Return (X, Y) of the center of cell containing provided text 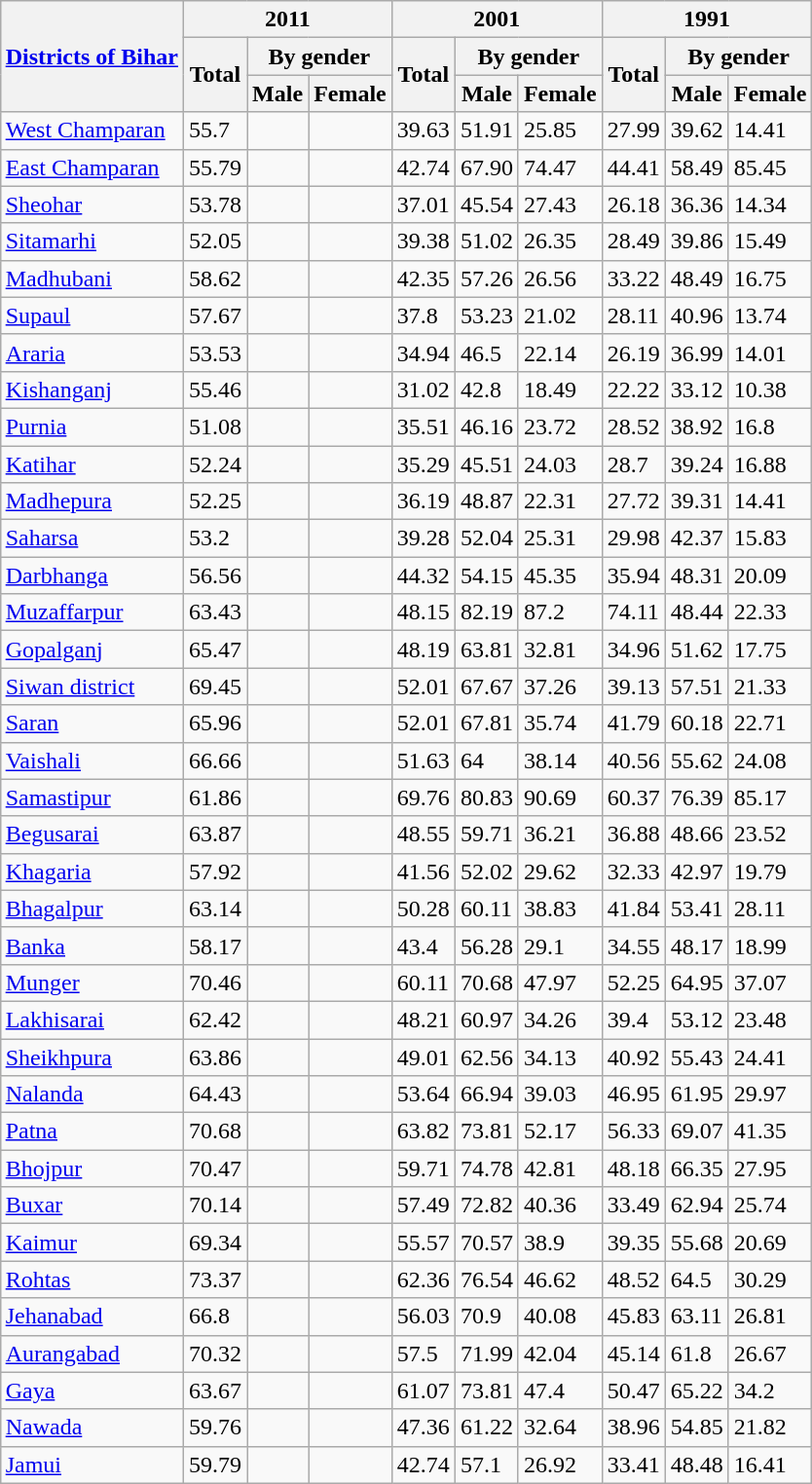
25.74 (770, 1206)
41.84 (633, 909)
39.28 (423, 538)
63.43 (216, 612)
58.62 (216, 278)
50.47 (633, 1391)
46.95 (633, 1094)
65.22 (697, 1391)
39.86 (697, 241)
14.34 (770, 204)
48.18 (633, 1169)
56.56 (216, 575)
62.94 (697, 1206)
74.11 (633, 612)
87.2 (560, 612)
24.08 (770, 761)
Saran (92, 723)
48.49 (697, 278)
25.31 (560, 538)
48.52 (633, 1280)
10.38 (770, 390)
39.13 (633, 686)
51.62 (697, 649)
22.14 (560, 352)
36.88 (633, 835)
55.79 (216, 167)
66.94 (487, 1094)
Siwan district (92, 686)
57.67 (216, 315)
53.78 (216, 204)
Patna (92, 1132)
Vaishali (92, 761)
39.62 (697, 130)
35.94 (633, 575)
34.55 (633, 946)
28.7 (633, 464)
65.96 (216, 723)
64 (487, 761)
34.2 (770, 1391)
70.9 (487, 1317)
24.41 (770, 1057)
Bhagalpur (92, 909)
63.67 (216, 1391)
16.88 (770, 464)
Rohtas (92, 1280)
55.57 (423, 1243)
58.17 (216, 946)
20.69 (770, 1243)
66.35 (697, 1169)
42.37 (697, 538)
48.55 (423, 835)
Purnia (92, 427)
19.79 (770, 872)
48.87 (487, 501)
40.96 (697, 315)
48.21 (423, 1020)
32.33 (633, 872)
40.36 (560, 1206)
80.83 (487, 798)
76.54 (487, 1280)
Madhepura (92, 501)
35.74 (560, 723)
13.74 (770, 315)
40.92 (633, 1057)
20.09 (770, 575)
54.15 (487, 575)
45.54 (487, 204)
48.44 (697, 612)
21.02 (560, 315)
40.08 (560, 1317)
67.81 (487, 723)
64.95 (697, 983)
16.8 (770, 427)
85.17 (770, 798)
Muzaffarpur (92, 612)
22.33 (770, 612)
44.41 (633, 167)
33.41 (633, 1465)
16.41 (770, 1465)
42.97 (697, 872)
35.51 (423, 427)
Munger (92, 983)
41.56 (423, 872)
21.82 (770, 1428)
15.49 (770, 241)
61.95 (697, 1094)
55.68 (697, 1243)
34.94 (423, 352)
40.56 (633, 761)
70.57 (487, 1243)
Sheohar (92, 204)
22.71 (770, 723)
29.97 (770, 1094)
57.5 (423, 1354)
39.38 (423, 241)
63.11 (697, 1317)
Jehanabad (92, 1317)
60.37 (633, 798)
42.35 (423, 278)
46.16 (487, 427)
Gaya (92, 1391)
57.92 (216, 872)
14.01 (770, 352)
66.8 (216, 1317)
26.19 (633, 352)
Sitamarhi (92, 241)
38.83 (560, 909)
59.79 (216, 1465)
37.8 (423, 315)
16.75 (770, 278)
41.79 (633, 723)
Begusarai (92, 835)
48.17 (697, 946)
42.81 (560, 1169)
61.86 (216, 798)
70.14 (216, 1206)
55.62 (697, 761)
59.76 (216, 1428)
33.22 (633, 278)
33.12 (697, 390)
18.99 (770, 946)
51.91 (487, 130)
46.5 (487, 352)
36.36 (697, 204)
East Champaran (92, 167)
69.34 (216, 1243)
67.67 (487, 686)
24.03 (560, 464)
Banka (92, 946)
76.39 (697, 798)
63.81 (487, 649)
Kishanganj (92, 390)
39.35 (633, 1243)
52.02 (487, 872)
34.26 (560, 1020)
Gopalganj (92, 649)
31.02 (423, 390)
Lakhisarai (92, 1020)
57.1 (487, 1465)
63.87 (216, 835)
Districts of Bihar (92, 56)
53.12 (697, 1020)
46.62 (560, 1280)
43.4 (423, 946)
38.14 (560, 761)
73.37 (216, 1280)
42.04 (560, 1354)
55.46 (216, 390)
15.83 (770, 538)
38.92 (697, 427)
Khagaria (92, 872)
52.05 (216, 241)
63.14 (216, 909)
2011 (288, 19)
54.85 (697, 1428)
Katihar (92, 464)
63.82 (423, 1132)
45.14 (633, 1354)
53.64 (423, 1094)
48.19 (423, 649)
37.01 (423, 204)
39.24 (697, 464)
30.29 (770, 1280)
53.2 (216, 538)
57.49 (423, 1206)
1991 (707, 19)
Nawada (92, 1428)
Araria (92, 352)
48.31 (697, 575)
41.35 (770, 1132)
51.02 (487, 241)
37.07 (770, 983)
55.43 (697, 1057)
Kaimur (92, 1243)
Aurangabad (92, 1354)
90.69 (560, 798)
70.47 (216, 1169)
52.04 (487, 538)
27.43 (560, 204)
49.01 (423, 1057)
Madhubani (92, 278)
62.42 (216, 1020)
82.19 (487, 612)
72.82 (487, 1206)
22.22 (633, 390)
70.46 (216, 983)
Bhojpur (92, 1169)
55.7 (216, 130)
67.90 (487, 167)
29.62 (560, 872)
34.96 (633, 649)
74.47 (560, 167)
51.63 (423, 761)
61.07 (423, 1391)
27.99 (633, 130)
32.64 (560, 1428)
26.18 (633, 204)
44.32 (423, 575)
36.19 (423, 501)
64.5 (697, 1280)
56.33 (633, 1132)
26.81 (770, 1317)
35.29 (423, 464)
69.76 (423, 798)
38.9 (560, 1243)
51.08 (216, 427)
60.97 (487, 1020)
45.51 (487, 464)
64.43 (216, 1094)
25.85 (560, 130)
Darbhanga (92, 575)
Buxar (92, 1206)
23.48 (770, 1020)
2001 (497, 19)
32.81 (560, 649)
53.53 (216, 352)
33.49 (633, 1206)
26.67 (770, 1354)
Saharsa (92, 538)
56.28 (487, 946)
62.36 (423, 1280)
37.26 (560, 686)
69.07 (697, 1132)
39.4 (633, 1020)
53.41 (697, 909)
36.99 (697, 352)
47.97 (560, 983)
36.21 (560, 835)
48.66 (697, 835)
56.03 (423, 1317)
28.52 (633, 427)
48.15 (423, 612)
61.22 (487, 1428)
29.1 (560, 946)
63.86 (216, 1057)
62.56 (487, 1057)
26.92 (560, 1465)
27.95 (770, 1169)
45.83 (633, 1317)
85.45 (770, 167)
38.96 (633, 1428)
34.13 (560, 1057)
48.48 (697, 1465)
52.17 (560, 1132)
39.31 (697, 501)
47.4 (560, 1391)
Supaul (92, 315)
50.28 (423, 909)
39.03 (560, 1094)
70.32 (216, 1354)
45.35 (560, 575)
Sheikhpura (92, 1057)
61.8 (697, 1354)
69.45 (216, 686)
26.35 (560, 241)
42.8 (487, 390)
52.24 (216, 464)
65.47 (216, 649)
71.99 (487, 1354)
57.51 (697, 686)
Jamui (92, 1465)
23.52 (770, 835)
23.72 (560, 427)
21.33 (770, 686)
27.72 (633, 501)
39.63 (423, 130)
22.31 (560, 501)
17.75 (770, 649)
26.56 (560, 278)
53.23 (487, 315)
Nalanda (92, 1094)
18.49 (560, 390)
57.26 (487, 278)
Samastipur (92, 798)
74.78 (487, 1169)
47.36 (423, 1428)
66.66 (216, 761)
29.98 (633, 538)
60.18 (697, 723)
28.49 (633, 241)
West Champaran (92, 130)
58.49 (697, 167)
